Output the (x, y) coordinate of the center of the cell containing the given text.  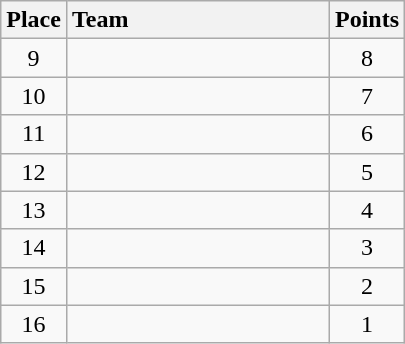
1 (368, 324)
11 (34, 134)
14 (34, 248)
9 (34, 58)
10 (34, 96)
15 (34, 286)
6 (368, 134)
Place (34, 20)
12 (34, 172)
8 (368, 58)
3 (368, 248)
16 (34, 324)
4 (368, 210)
13 (34, 210)
Team (198, 20)
5 (368, 172)
7 (368, 96)
Points (368, 20)
2 (368, 286)
